Provide the (x, y) coordinate of the cell's center where the given text is located.  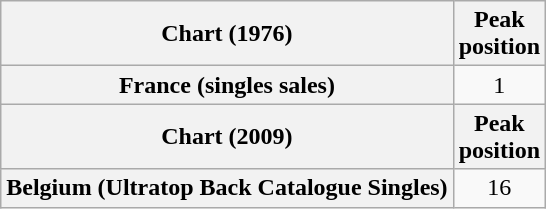
16 (499, 188)
1 (499, 85)
Chart (2009) (227, 136)
France (singles sales) (227, 85)
Belgium (Ultratop Back Catalogue Singles) (227, 188)
Chart (1976) (227, 34)
